Identify which cell holds the provided text, then report its (X, Y) central coordinate. 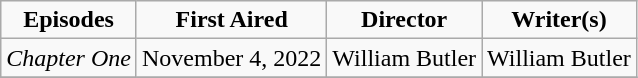
Writer(s) (560, 20)
First Aired (231, 20)
Chapter One (69, 58)
Director (404, 20)
Episodes (69, 20)
November 4, 2022 (231, 58)
